Pinpoint the cell where the given text exists, returning its [x, y] midpoint coordinate. 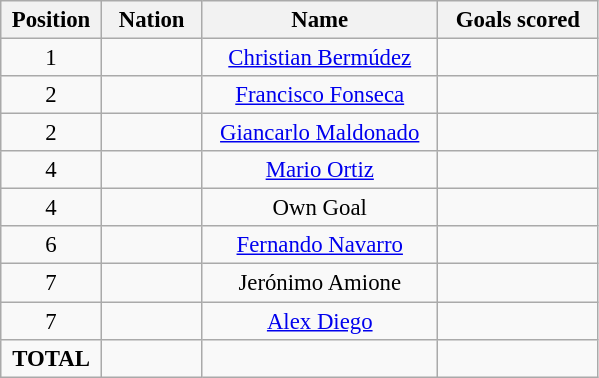
TOTAL [52, 358]
1 [52, 58]
Own Goal [320, 208]
Alex Diego [320, 321]
Fernando Navarro [320, 245]
Name [320, 20]
Goals scored [518, 20]
Jerónimo Amione [320, 283]
Giancarlo Maldonado [320, 133]
Mario Ortiz [320, 170]
6 [52, 245]
Francisco Fonseca [320, 95]
Christian Bermúdez [320, 58]
Nation [152, 20]
Position [52, 20]
